From the cell containing the given text, extract its center point as (x, y) coordinate. 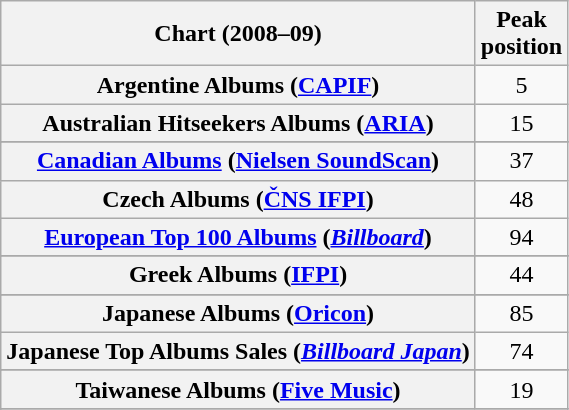
Chart (2008–09) (238, 34)
Japanese Top Albums Sales (Billboard Japan) (238, 351)
Japanese Albums (Oricon) (238, 313)
48 (521, 199)
Czech Albums (ČNS IFPI) (238, 199)
74 (521, 351)
Taiwanese Albums (Five Music) (238, 389)
Australian Hitseekers Albums (ARIA) (238, 123)
15 (521, 123)
Canadian Albums (Nielsen SoundScan) (238, 161)
5 (521, 85)
Greek Albums (IFPI) (238, 275)
Argentine Albums (CAPIF) (238, 85)
94 (521, 237)
Peak position (521, 34)
19 (521, 389)
37 (521, 161)
European Top 100 Albums (Billboard) (238, 237)
44 (521, 275)
85 (521, 313)
